Provide the (x, y) coordinate of the cell's center where the given text is located.  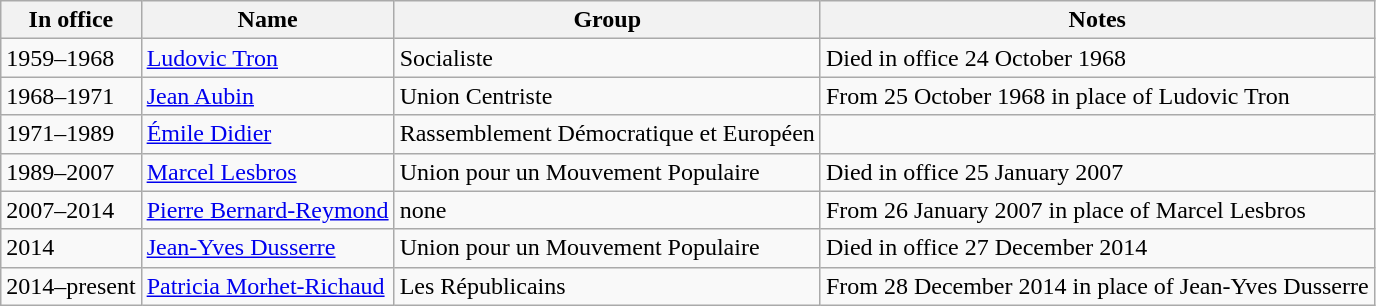
2007–2014 (71, 210)
1989–2007 (71, 172)
1971–1989 (71, 134)
In office (71, 20)
From 28 December 2014 in place of Jean-Yves Dusserre (1097, 286)
Ludovic Tron (268, 58)
Rassemblement Démocratique et Européen (607, 134)
Union Centriste (607, 96)
1959–1968 (71, 58)
none (607, 210)
From 26 January 2007 in place of Marcel Lesbros (1097, 210)
Died in office 24 October 1968 (1097, 58)
Name (268, 20)
Les Républicains (607, 286)
Pierre Bernard-Reymond (268, 210)
Group (607, 20)
Notes (1097, 20)
Patricia Morhet-Richaud (268, 286)
Jean Aubin (268, 96)
2014–present (71, 286)
Died in office 27 December 2014 (1097, 248)
Marcel Lesbros (268, 172)
Jean-Yves Dusserre (268, 248)
2014 (71, 248)
Émile Didier (268, 134)
Socialiste (607, 58)
1968–1971 (71, 96)
From 25 October 1968 in place of Ludovic Tron (1097, 96)
Died in office 25 January 2007 (1097, 172)
